Scan for the cell matching the given text and deliver its [x, y] coordinate at center. 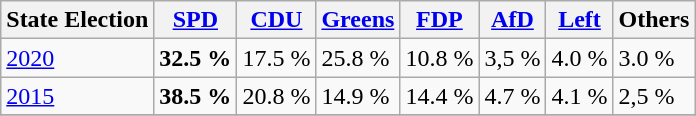
State Election [78, 20]
25.8 % [358, 58]
32.5 % [196, 58]
3.0 % [654, 58]
Left [580, 20]
3,5 % [512, 58]
CDU [276, 20]
SPD [196, 20]
AfD [512, 20]
4.1 % [580, 96]
2,5 % [654, 96]
14.9 % [358, 96]
4.7 % [512, 96]
2020 [78, 58]
10.8 % [440, 58]
38.5 % [196, 96]
FDP [440, 20]
17.5 % [276, 58]
2015 [78, 96]
14.4 % [440, 96]
Others [654, 20]
4.0 % [580, 58]
Greens [358, 20]
20.8 % [276, 96]
